Identify which cell holds the provided text, then report its (x, y) central coordinate. 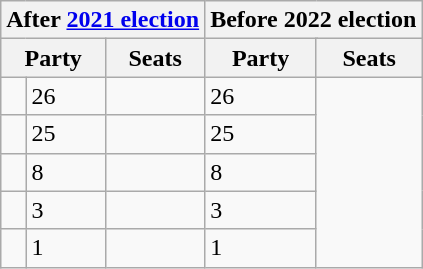
Before 2022 election (314, 20)
After 2021 election (103, 20)
